Scan for the cell matching the given text and deliver its (x, y) coordinate at center. 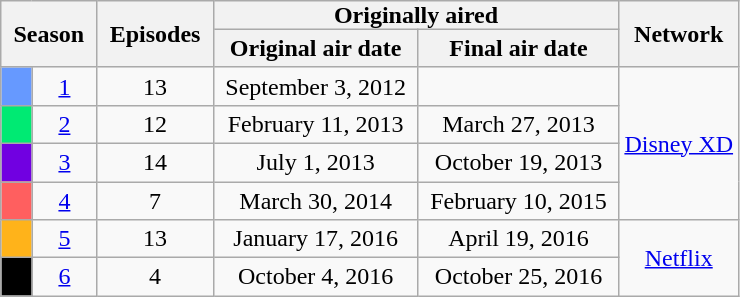
October 25, 2016 (518, 277)
Original air date (316, 48)
Episodes (155, 34)
Season (49, 34)
2 (64, 124)
Final air date (518, 48)
September 3, 2012 (316, 86)
5 (64, 239)
6 (64, 277)
3 (64, 162)
March 30, 2014 (316, 201)
October 4, 2016 (316, 277)
14 (155, 162)
1 (64, 86)
January 17, 2016 (316, 239)
7 (155, 201)
Disney XD (679, 143)
February 10, 2015 (518, 201)
October 19, 2013 (518, 162)
March 27, 2013 (518, 124)
July 1, 2013 (316, 162)
Netflix (679, 258)
Network (679, 34)
February 11, 2013 (316, 124)
Originally aired (416, 15)
April 19, 2016 (518, 239)
12 (155, 124)
